Return the [x, y] coordinate for the center point of the cell that contains the specified text.  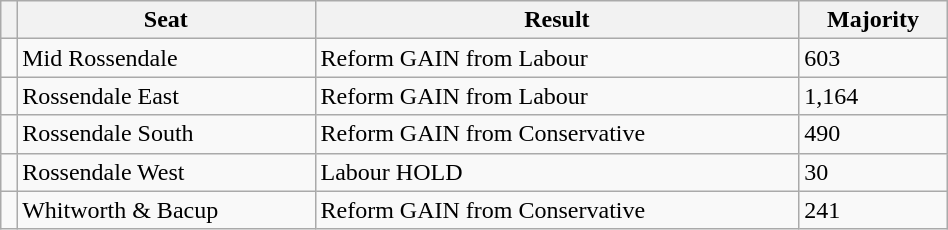
30 [874, 172]
Mid Rossendale [166, 58]
Rossendale East [166, 96]
Rossendale West [166, 172]
490 [874, 134]
Rossendale South [166, 134]
Result [557, 20]
Seat [166, 20]
603 [874, 58]
241 [874, 210]
Majority [874, 20]
Whitworth & Bacup [166, 210]
Labour HOLD [557, 172]
1,164 [874, 96]
